For the text-containing cell, return its midpoint in (X, Y) coordinate format. 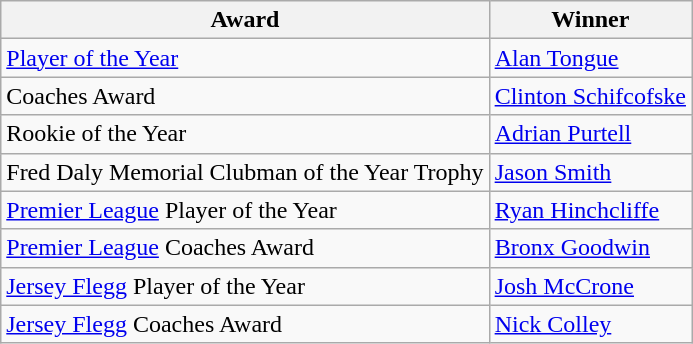
Josh McCrone (590, 286)
Bronx Goodwin (590, 248)
Clinton Schifcofske (590, 96)
Jersey Flegg Coaches Award (245, 324)
Adrian Purtell (590, 134)
Coaches Award (245, 96)
Premier League Player of the Year (245, 210)
Jason Smith (590, 172)
Nick Colley (590, 324)
Fred Daly Memorial Clubman of the Year Trophy (245, 172)
Player of the Year (245, 58)
Premier League Coaches Award (245, 248)
Alan Tongue (590, 58)
Jersey Flegg Player of the Year (245, 286)
Rookie of the Year (245, 134)
Winner (590, 20)
Ryan Hinchcliffe (590, 210)
Award (245, 20)
